Return the (x, y) coordinate for the center point of the cell that contains the specified text.  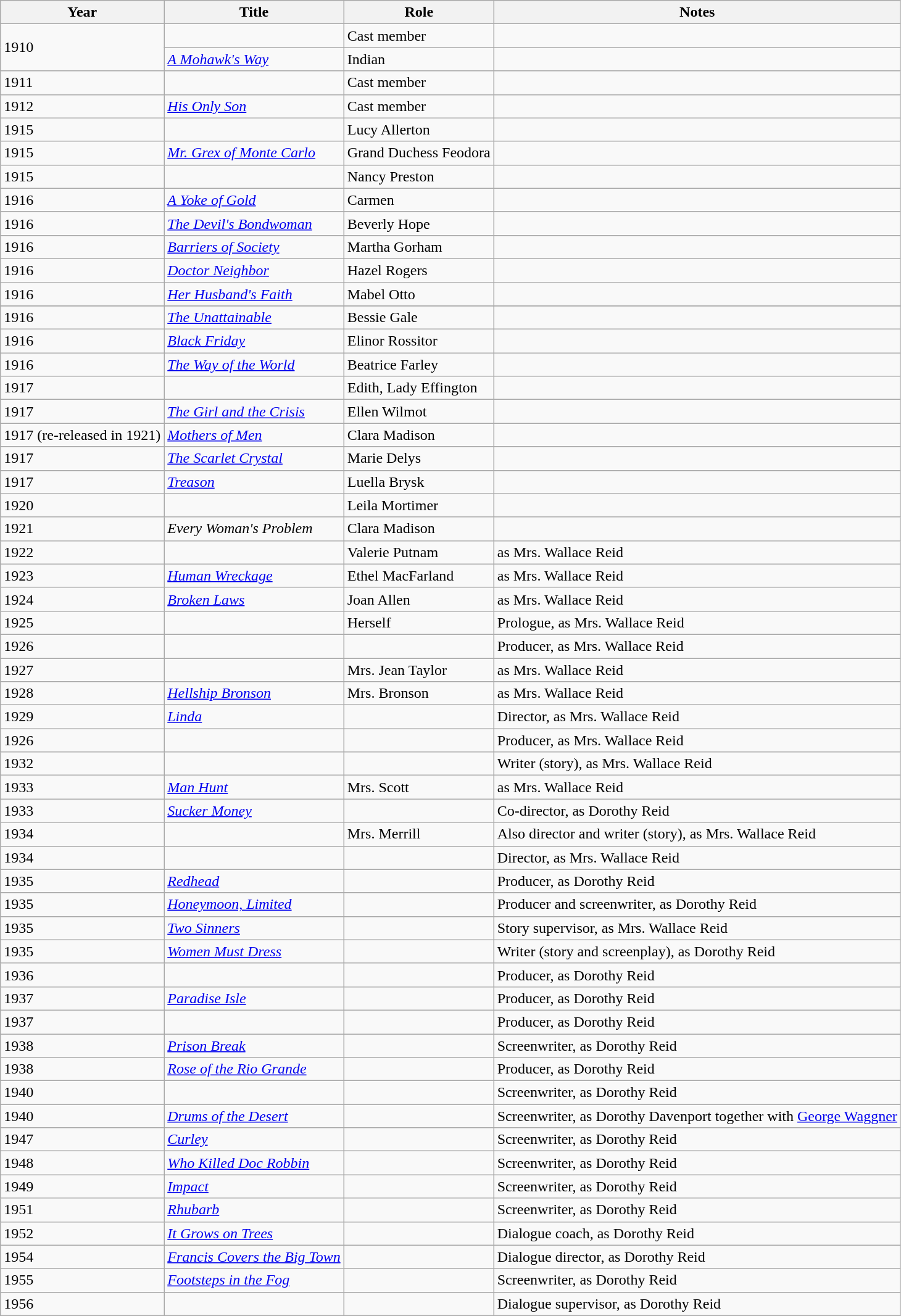
1912 (83, 106)
Doctor Neighbor (254, 270)
The Way of the World (254, 365)
Dialogue supervisor, as Dorothy Reid (697, 1304)
Also director and writer (story), as Mrs. Wallace Reid (697, 834)
1924 (83, 599)
Dialogue coach, as Dorothy Reid (697, 1233)
1923 (83, 576)
1952 (83, 1233)
1956 (83, 1304)
1921 (83, 529)
1932 (83, 764)
1949 (83, 1186)
1927 (83, 669)
Notes (697, 12)
Mrs. Scott (418, 787)
Bessie Gale (418, 318)
Man Hunt (254, 787)
Martha Gorham (418, 247)
Valerie Putnam (418, 552)
Mrs. Jean Taylor (418, 669)
Year (83, 12)
Every Woman's Problem (254, 529)
Linda (254, 717)
It Grows on Trees (254, 1233)
Drums of the Desert (254, 1116)
1917 (re-released in 1921) (83, 435)
1955 (83, 1280)
Barriers of Society (254, 247)
1948 (83, 1163)
Prologue, as Mrs. Wallace Reid (697, 623)
Redhead (254, 881)
Broken Laws (254, 599)
Producer and screenwriter, as Dorothy Reid (697, 904)
Carmen (418, 200)
1920 (83, 505)
Hellship Bronson (254, 693)
The Unattainable (254, 318)
Women Must Dress (254, 951)
Screenwriter, as Dorothy Davenport together with George Waggner (697, 1116)
Dialogue director, as Dorothy Reid (697, 1257)
Black Friday (254, 341)
Leila Mortimer (418, 505)
Her Husband's Faith (254, 294)
Mrs. Merrill (418, 834)
Herself (418, 623)
Rose of the Rio Grande (254, 1069)
Human Wreckage (254, 576)
The Girl and the Crisis (254, 412)
The Scarlet Crystal (254, 458)
Nancy Preston (418, 176)
Mabel Otto (418, 294)
Title (254, 12)
Hazel Rogers (418, 270)
Francis Covers the Big Town (254, 1257)
1936 (83, 975)
The Devil's Bondwoman (254, 223)
Marie Delys (418, 458)
Ethel MacFarland (418, 576)
Footsteps in the Fog (254, 1280)
Beatrice Farley (418, 365)
1910 (83, 48)
Writer (story), as Mrs. Wallace Reid (697, 764)
A Mohawk's Way (254, 59)
Paradise Isle (254, 998)
Treason (254, 482)
Who Killed Doc Robbin (254, 1163)
Sucker Money (254, 811)
Writer (story and screenplay), as Dorothy Reid (697, 951)
Co-director, as Dorothy Reid (697, 811)
1929 (83, 717)
Edith, Lady Effington (418, 388)
Mrs. Bronson (418, 693)
A Yoke of Gold (254, 200)
Ellen Wilmot (418, 412)
1951 (83, 1210)
Rhubarb (254, 1210)
1911 (83, 83)
Elinor Rossitor (418, 341)
Impact (254, 1186)
1928 (83, 693)
Two Sinners (254, 928)
Indian (418, 59)
1954 (83, 1257)
His Only Son (254, 106)
Honeymoon, Limited (254, 904)
1947 (83, 1140)
Mothers of Men (254, 435)
Role (418, 12)
Story supervisor, as Mrs. Wallace Reid (697, 928)
Grand Duchess Feodora (418, 153)
Joan Allen (418, 599)
1922 (83, 552)
Luella Brysk (418, 482)
Prison Break (254, 1046)
Curley (254, 1140)
Beverly Hope (418, 223)
1925 (83, 623)
Lucy Allerton (418, 130)
Mr. Grex of Monte Carlo (254, 153)
